Determine the [x, y] coordinate at the center of the cell enclosing the given text.  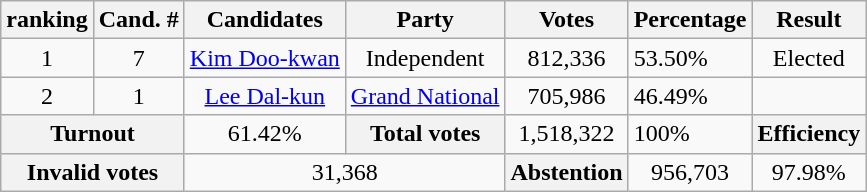
Result [809, 20]
956,703 [690, 172]
Independent [425, 58]
Votes [566, 20]
Elected [809, 58]
61.42% [264, 134]
Cand. # [138, 20]
2 [47, 96]
31,368 [344, 172]
7 [138, 58]
97.98% [809, 172]
Party [425, 20]
Turnout [93, 134]
Grand National [425, 96]
53.50% [690, 58]
Percentage [690, 20]
Invalid votes [93, 172]
812,336 [566, 58]
46.49% [690, 96]
Candidates [264, 20]
Efficiency [809, 134]
Lee Dal-kun [264, 96]
705,986 [566, 96]
ranking [47, 20]
1,518,322 [566, 134]
Kim Doo-kwan [264, 58]
100% [690, 134]
Total votes [425, 134]
Abstention [566, 172]
